Provide the [X, Y] coordinate of the cell's center where the given text is located.  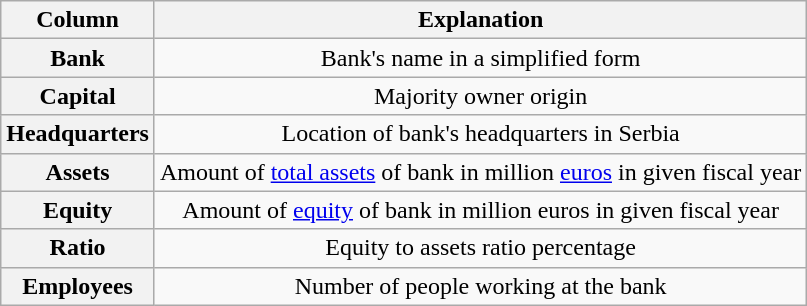
Ratio [78, 248]
Location of bank's headquarters in Serbia [480, 134]
Assets [78, 172]
Equity [78, 210]
Bank's name in a simplified form [480, 58]
Number of people working at the bank [480, 286]
Amount of equity of bank in million euros in given fiscal year [480, 210]
Headquarters [78, 134]
Equity to assets ratio percentage [480, 248]
Column [78, 20]
Majority owner origin [480, 96]
Amount of total assets of bank in million euros in given fiscal year [480, 172]
Capital [78, 96]
Explanation [480, 20]
Bank [78, 58]
Employees [78, 286]
